Pinpoint the cell where the given text exists, returning its (X, Y) midpoint coordinate. 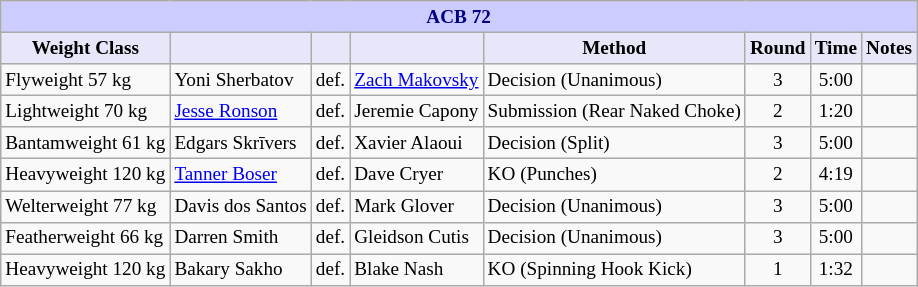
Time (836, 48)
Yoni Sherbatov (240, 80)
Tanner Boser (240, 175)
Darren Smith (240, 238)
1:20 (836, 111)
Weight Class (86, 48)
Flyweight 57 kg (86, 80)
Mark Glover (416, 206)
KO (Spinning Hook Kick) (614, 270)
Bakary Sakho (240, 270)
Bantamweight 61 kg (86, 143)
Submission (Rear Naked Choke) (614, 111)
Blake Nash (416, 270)
4:19 (836, 175)
Dave Cryer (416, 175)
Gleidson Cutis (416, 238)
Round (778, 48)
Notes (890, 48)
Welterweight 77 kg (86, 206)
KO (Punches) (614, 175)
ACB 72 (459, 17)
Davis dos Santos (240, 206)
Jesse Ronson (240, 111)
Decision (Split) (614, 143)
Xavier Alaoui (416, 143)
Jeremie Capony (416, 111)
1:32 (836, 270)
Lightweight 70 kg (86, 111)
Edgars Skrīvers (240, 143)
Zach Makovsky (416, 80)
Method (614, 48)
1 (778, 270)
Featherweight 66 kg (86, 238)
